Return [X, Y] of the center of cell containing provided text 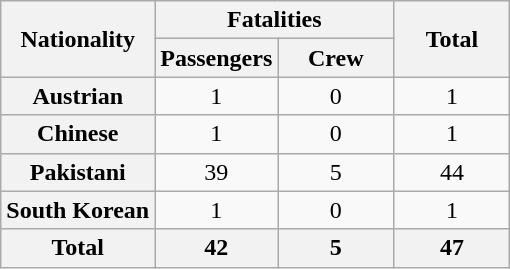
39 [216, 172]
South Korean [78, 210]
Chinese [78, 134]
Passengers [216, 58]
44 [452, 172]
47 [452, 248]
42 [216, 248]
Crew [336, 58]
Fatalities [274, 20]
Austrian [78, 96]
Pakistani [78, 172]
Nationality [78, 39]
